Return [X, Y] of the center of cell containing provided text 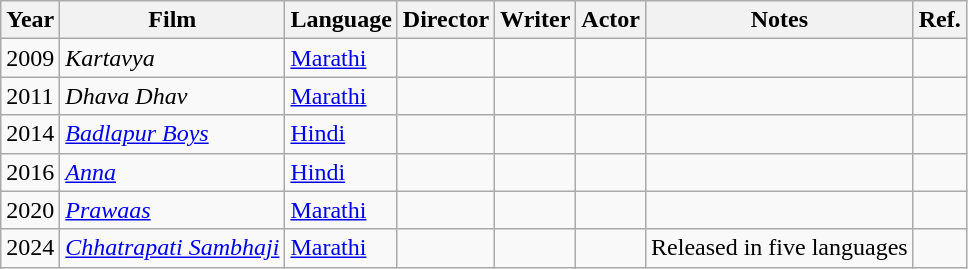
Released in five languages [780, 248]
Year [30, 20]
Ref. [940, 20]
Writer [536, 20]
2020 [30, 210]
2011 [30, 96]
2016 [30, 172]
2014 [30, 134]
Language [341, 20]
Chhatrapati Sambhaji [172, 248]
2009 [30, 58]
Prawaas [172, 210]
Director [446, 20]
Notes [780, 20]
Badlapur Boys [172, 134]
Kartavya [172, 58]
Anna [172, 172]
Actor [611, 20]
Film [172, 20]
2024 [30, 248]
Dhava Dhav [172, 96]
